Return (x, y) of the center of cell containing provided text 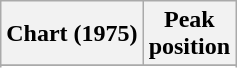
Peakposition (189, 34)
Chart (1975) (72, 34)
